Return (x, y) of the center of cell containing provided text 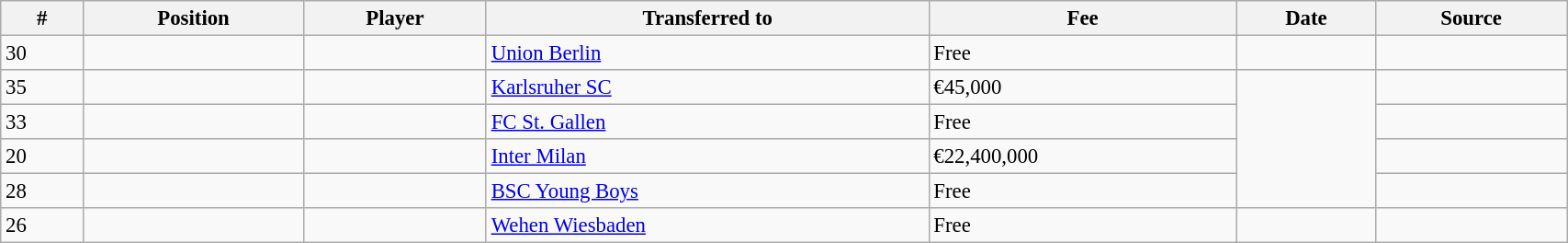
# (42, 18)
20 (42, 156)
28 (42, 191)
Source (1472, 18)
Inter Milan (707, 156)
Karlsruher SC (707, 87)
BSC Young Boys (707, 191)
FC St. Gallen (707, 122)
Wehen Wiesbaden (707, 226)
Player (395, 18)
30 (42, 53)
33 (42, 122)
Fee (1082, 18)
Position (194, 18)
35 (42, 87)
€22,400,000 (1082, 156)
Union Berlin (707, 53)
€45,000 (1082, 87)
Transferred to (707, 18)
Date (1306, 18)
26 (42, 226)
